Return the (x, y) coordinate for the center point of the cell that contains the specified text.  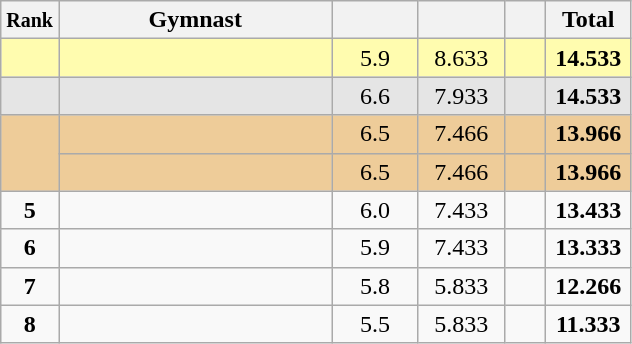
8 (30, 324)
Rank (30, 20)
5.8 (375, 286)
13.433 (588, 210)
6.0 (375, 210)
Total (588, 20)
6.6 (375, 96)
13.333 (588, 248)
5 (30, 210)
7 (30, 286)
5.5 (375, 324)
7.933 (461, 96)
6 (30, 248)
8.633 (461, 58)
Gymnast (195, 20)
12.266 (588, 286)
11.333 (588, 324)
